Capture the cell that displays the provided text and extract its (X, Y) central coordinate. 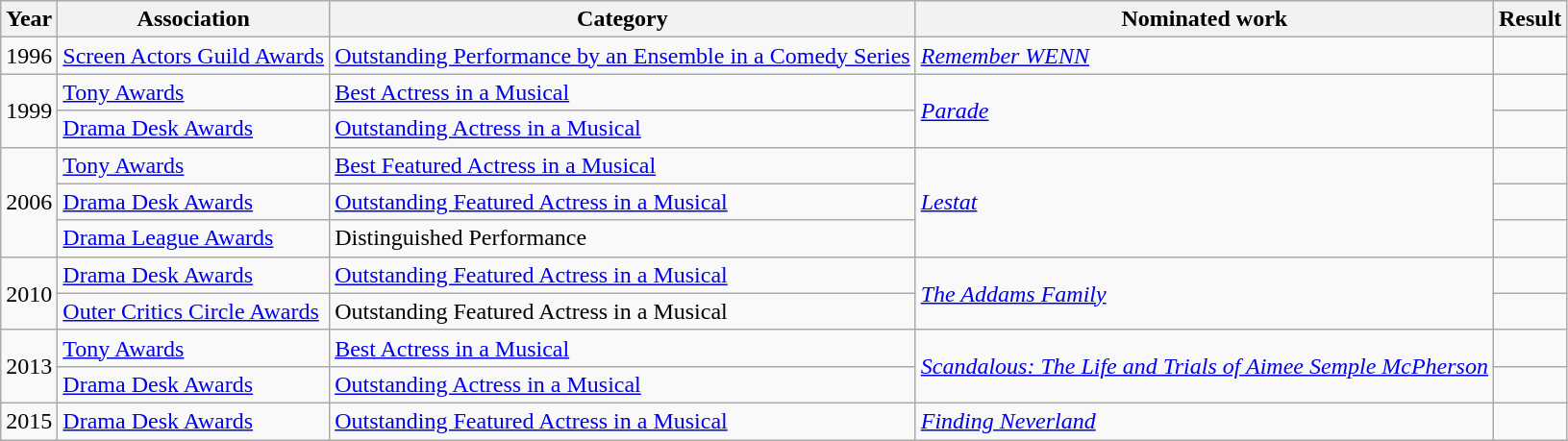
Best Featured Actress in a Musical (623, 165)
2010 (29, 293)
Parade (1204, 110)
Drama League Awards (194, 238)
Screen Actors Guild Awards (194, 56)
Finding Neverland (1204, 421)
Result (1530, 19)
2015 (29, 421)
2013 (29, 366)
Category (623, 19)
2006 (29, 202)
Lestat (1204, 202)
Remember WENN (1204, 56)
Outstanding Performance by an Ensemble in a Comedy Series (623, 56)
Outer Critics Circle Awards (194, 311)
Distinguished Performance (623, 238)
Year (29, 19)
Scandalous: The Life and Trials of Aimee Semple McPherson (1204, 366)
1996 (29, 56)
Association (194, 19)
1999 (29, 110)
Nominated work (1204, 19)
The Addams Family (1204, 293)
